Find where the given text appears and provide that cell's center as (X, Y) coordinate. 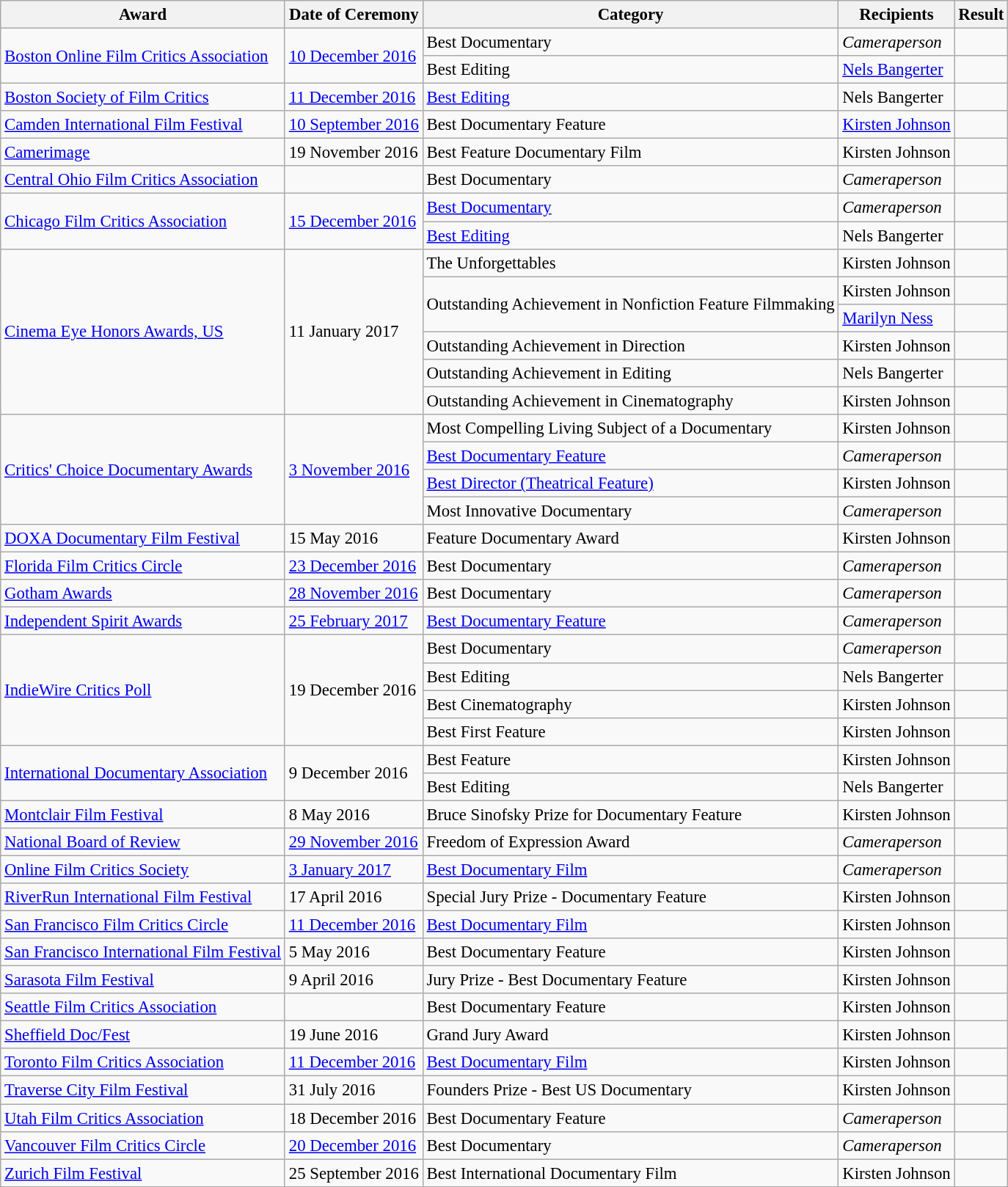
Best International Documentary Film (631, 1173)
10 September 2016 (354, 125)
19 December 2016 (354, 690)
19 June 2016 (354, 1035)
25 September 2016 (354, 1173)
19 November 2016 (354, 153)
Florida Film Critics Circle (143, 566)
23 December 2016 (354, 566)
IndieWire Critics Poll (143, 690)
25 February 2017 (354, 621)
Central Ohio Film Critics Association (143, 180)
Best Director (Theatrical Feature) (631, 483)
Best First Feature (631, 731)
28 November 2016 (354, 593)
11 January 2017 (354, 332)
Special Jury Prize - Documentary Feature (631, 897)
Most Innovative Documentary (631, 511)
8 May 2016 (354, 814)
Grand Jury Award (631, 1035)
Feature Documentary Award (631, 538)
Result (982, 15)
17 April 2016 (354, 897)
San Francisco International Film Festival (143, 952)
Sheffield Doc/Fest (143, 1035)
10 December 2016 (354, 56)
Camerimage (143, 153)
29 November 2016 (354, 842)
15 December 2016 (354, 222)
Freedom of Expression Award (631, 842)
3 January 2017 (354, 869)
Gotham Awards (143, 593)
Toronto Film Critics Association (143, 1063)
Outstanding Achievement in Editing (631, 373)
15 May 2016 (354, 538)
DOXA Documentary Film Festival (143, 538)
RiverRun International Film Festival (143, 897)
Critics' Choice Documentary Awards (143, 470)
Montclair Film Festival (143, 814)
The Unforgettables (631, 263)
Founders Prize - Best US Documentary (631, 1090)
Cinema Eye Honors Awards, US (143, 332)
Boston Online Film Critics Association (143, 56)
Online Film Critics Society (143, 869)
Best Cinematography (631, 704)
Zurich Film Festival (143, 1173)
Independent Spirit Awards (143, 621)
20 December 2016 (354, 1145)
Boston Society of Film Critics (143, 98)
9 April 2016 (354, 980)
Bruce Sinofsky Prize for Documentary Feature (631, 814)
National Board of Review (143, 842)
Vancouver Film Critics Circle (143, 1145)
Most Compelling Living Subject of a Documentary (631, 428)
Award (143, 15)
18 December 2016 (354, 1118)
Seattle Film Critics Association (143, 1007)
31 July 2016 (354, 1090)
9 December 2016 (354, 773)
Best Feature (631, 759)
San Francisco Film Critics Circle (143, 925)
5 May 2016 (354, 952)
Outstanding Achievement in Nonfiction Feature Filmmaking (631, 304)
Outstanding Achievement in Cinematography (631, 401)
Outstanding Achievement in Direction (631, 346)
3 November 2016 (354, 470)
Traverse City Film Festival (143, 1090)
Best Feature Documentary Film (631, 153)
Marilyn Ness (896, 318)
Recipients (896, 15)
Sarasota Film Festival (143, 980)
Chicago Film Critics Association (143, 222)
Camden International Film Festival (143, 125)
Date of Ceremony (354, 15)
Utah Film Critics Association (143, 1118)
Category (631, 15)
International Documentary Association (143, 773)
Jury Prize - Best Documentary Feature (631, 980)
